Provide the (X, Y) coordinate of the cell's center where the given text is located.  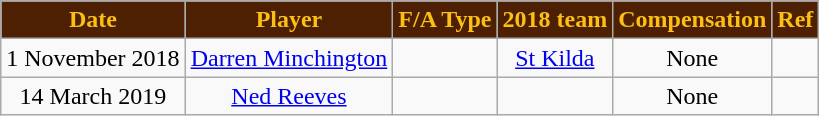
2018 team (555, 20)
14 March 2019 (93, 96)
Player (289, 20)
Compensation (692, 20)
F/A Type (445, 20)
Darren Minchington (289, 58)
1 November 2018 (93, 58)
Date (93, 20)
St Kilda (555, 58)
Ned Reeves (289, 96)
Ref (796, 20)
